Scan for the cell matching the given text and deliver its (X, Y) coordinate at center. 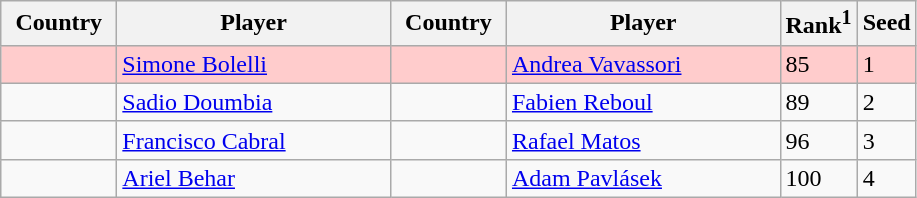
85 (818, 64)
2 (886, 102)
4 (886, 178)
1 (886, 64)
Andrea Vavassori (643, 64)
Sadio Doumbia (254, 102)
Simone Bolelli (254, 64)
Adam Pavlásek (643, 178)
Seed (886, 24)
96 (818, 140)
Ariel Behar (254, 178)
Rafael Matos (643, 140)
Rank1 (818, 24)
3 (886, 140)
100 (818, 178)
Fabien Reboul (643, 102)
89 (818, 102)
Francisco Cabral (254, 140)
